Pinpoint the cell where the given text exists, returning its [X, Y] midpoint coordinate. 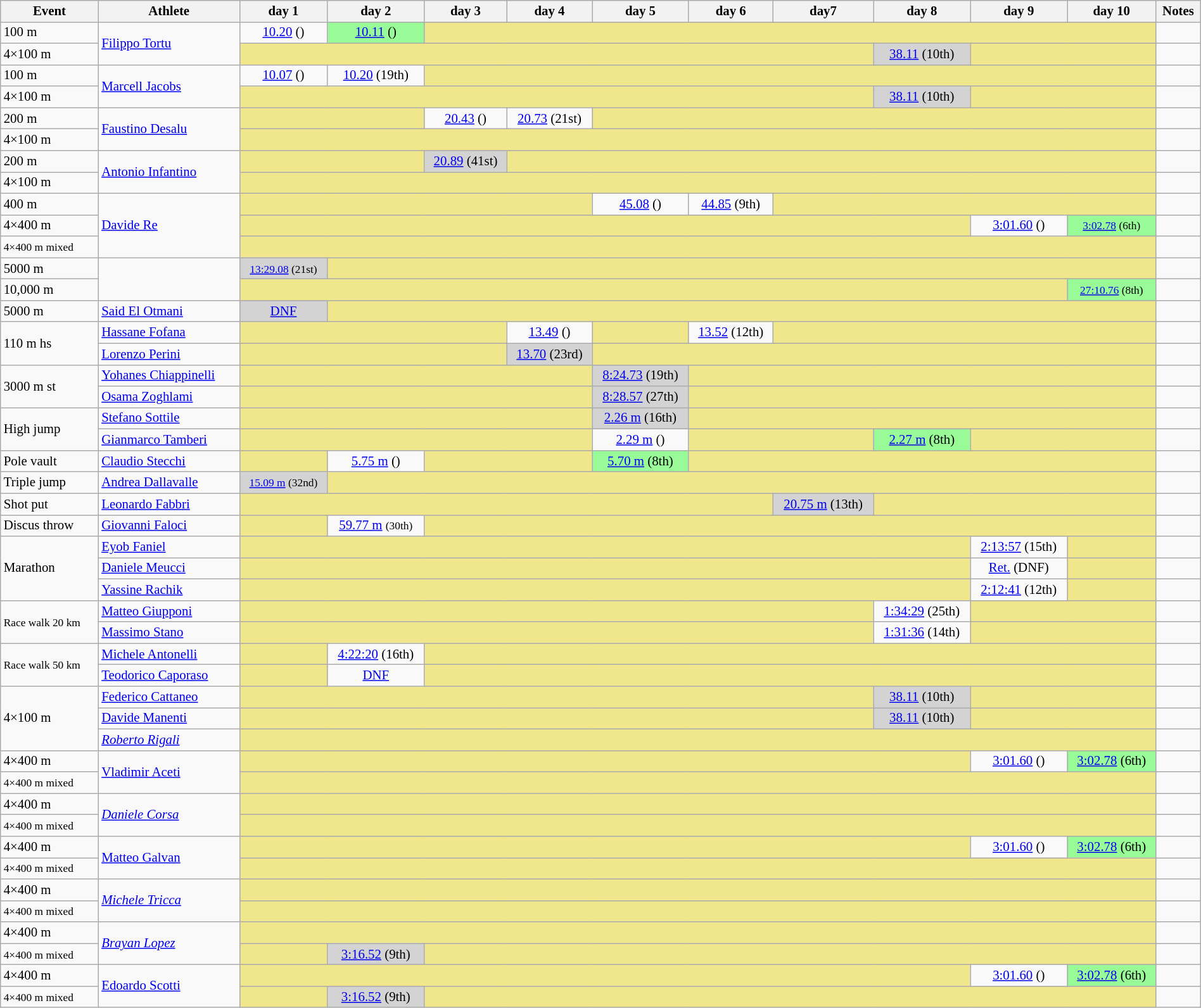
20.73 (21st) [550, 118]
Gianmarco Tamberi [168, 440]
Federico Cattaneo [168, 697]
Michele Tricca [168, 900]
day 8 [922, 11]
13:29.08 (21st) [284, 268]
Athlete [168, 11]
20.43 () [466, 118]
59.77 m (30th) [376, 526]
Teodorico Caporaso [168, 676]
Claudio Stecchi [168, 461]
Davide Manenti [168, 719]
Discus throw [49, 526]
27:10.76 (8th) [1112, 290]
10.20 () [284, 32]
5.70 m (8th) [640, 461]
Edoardo Scotti [168, 986]
Pole vault [49, 461]
day 10 [1112, 11]
Davide Re [168, 225]
5.75 m () [376, 461]
13.70 (23rd) [550, 354]
Roberto Rigali [168, 740]
10.20 (19th) [376, 75]
Matteo Giupponi [168, 611]
Yohanes Chiappinelli [168, 375]
Stefano Sottile [168, 419]
Event [49, 11]
day7 [823, 11]
Vladimir Aceti [168, 772]
2.26 m (16th) [640, 419]
day 9 [1019, 11]
10.07 () [284, 75]
44.85 (9th) [731, 204]
day 4 [550, 11]
Massimo Stano [168, 633]
2:12:41 (12th) [1019, 589]
Antonio Infantino [168, 172]
Michele Antonelli [168, 654]
8:24.73 (19th) [640, 375]
Notes [1178, 11]
Eyob Faniel [168, 547]
Brayan Lopez [168, 943]
1:34:29 (25th) [922, 611]
day 3 [466, 11]
Marcell Jacobs [168, 86]
Yassine Rachik [168, 589]
45.08 () [640, 204]
High jump [49, 429]
Osama Zoghlami [168, 397]
10,000 m [49, 290]
Daniele Corsa [168, 815]
2.29 m () [640, 440]
400 m [49, 204]
10.11 () [376, 32]
13.52 (12th) [731, 332]
4:22:20 (16th) [376, 654]
day 5 [640, 11]
Faustino Desalu [168, 129]
Daniele Meucci [168, 569]
Hassane Fofana [168, 332]
day 1 [284, 11]
day 2 [376, 11]
Leonardo Fabbri [168, 504]
Matteo Galvan [168, 858]
2.27 m (8th) [922, 440]
Giovanni Faloci [168, 526]
15.09 m (32nd) [284, 482]
Andrea Dallavalle [168, 482]
Triple jump [49, 482]
2:13:57 (15th) [1019, 547]
20.89 (41st) [466, 161]
Race walk 50 km [49, 665]
Ret. (DNF) [1019, 569]
Lorenzo Perini [168, 354]
Said El Otmani [168, 311]
Marathon [49, 569]
day 6 [731, 11]
Filippo Tortu [168, 43]
8:28.57 (27th) [640, 397]
13.49 () [550, 332]
20.75 m (13th) [823, 504]
Shot put [49, 504]
Race walk 20 km [49, 622]
110 m hs [49, 343]
1:31:36 (14th) [922, 633]
3000 m st [49, 386]
